From the cell containing the given text, extract its center point as [x, y] coordinate. 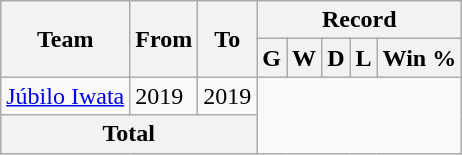
Total [129, 134]
From [164, 39]
L [364, 58]
G [272, 58]
To [228, 39]
D [336, 58]
Júbilo Iwata [66, 96]
Record [360, 20]
Team [66, 39]
W [304, 58]
Win % [420, 58]
